For the text-containing cell, return its midpoint in [X, Y] coordinate format. 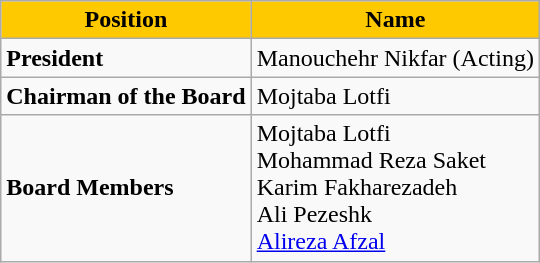
President [126, 58]
Mojtaba Lotfi Mohammad Reza Saket Karim Fakharezadeh Ali Pezeshk Alireza Afzal [395, 188]
Board Members [126, 188]
Position [126, 20]
Name [395, 20]
Mojtaba Lotfi [395, 96]
Manouchehr Nikfar (Acting) [395, 58]
Chairman of the Board [126, 96]
